Determine the [x, y] coordinate at the center of the cell enclosing the given text.  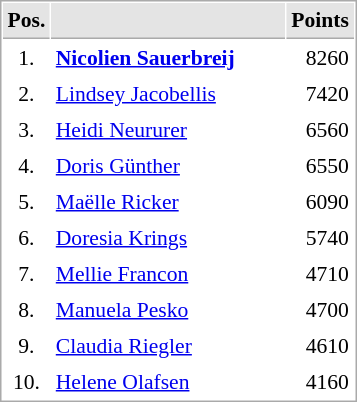
10. [26, 381]
Claudia Riegler [168, 345]
Lindsey Jacobellis [168, 93]
Points [320, 21]
3. [26, 129]
Manuela Pesko [168, 309]
Doris Günther [168, 165]
6. [26, 237]
Maëlle Ricker [168, 201]
Heidi Neururer [168, 129]
8. [26, 309]
7420 [320, 93]
6550 [320, 165]
6090 [320, 201]
8260 [320, 57]
5740 [320, 237]
Pos. [26, 21]
9. [26, 345]
7. [26, 273]
4. [26, 165]
6560 [320, 129]
4700 [320, 309]
4610 [320, 345]
4160 [320, 381]
4710 [320, 273]
Mellie Francon [168, 273]
Helene Olafsen [168, 381]
5. [26, 201]
1. [26, 57]
2. [26, 93]
Doresia Krings [168, 237]
Nicolien Sauerbreij [168, 57]
